Pinpoint the cell where the given text exists, returning its [x, y] midpoint coordinate. 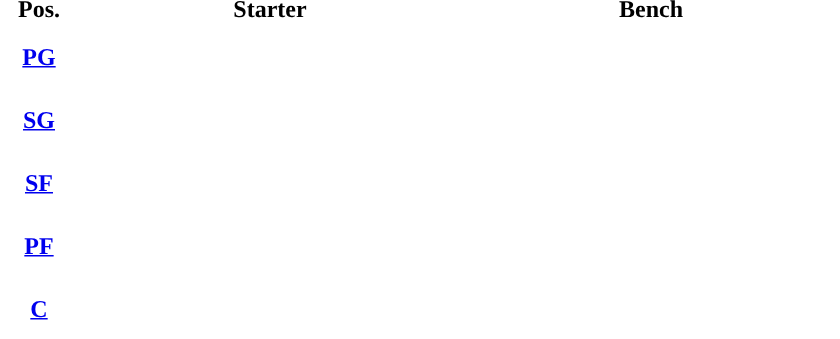
PG [39, 57]
SF [39, 183]
C [39, 309]
PF [39, 246]
SG [39, 120]
